Provide the (x, y) coordinate of the cell's center where the given text is located.  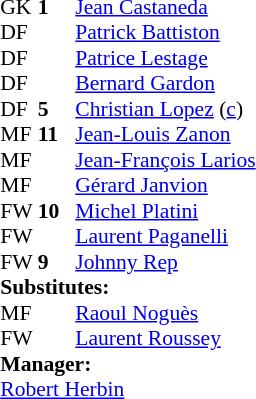
Michel Platini (165, 211)
Johnny Rep (165, 262)
10 (57, 211)
5 (57, 109)
Patrick Battiston (165, 33)
Laurent Roussey (165, 339)
Christian Lopez (c) (165, 109)
Jean-Louis Zanon (165, 135)
Gérard Janvion (165, 185)
11 (57, 135)
Laurent Paganelli (165, 237)
Raoul Noguès (165, 313)
Patrice Lestage (165, 58)
Bernard Gardon (165, 83)
Manager: (128, 364)
Substitutes: (128, 287)
9 (57, 262)
Jean-François Larios (165, 160)
